Locate the cell with the specified text and output its (X, Y) center coordinate. 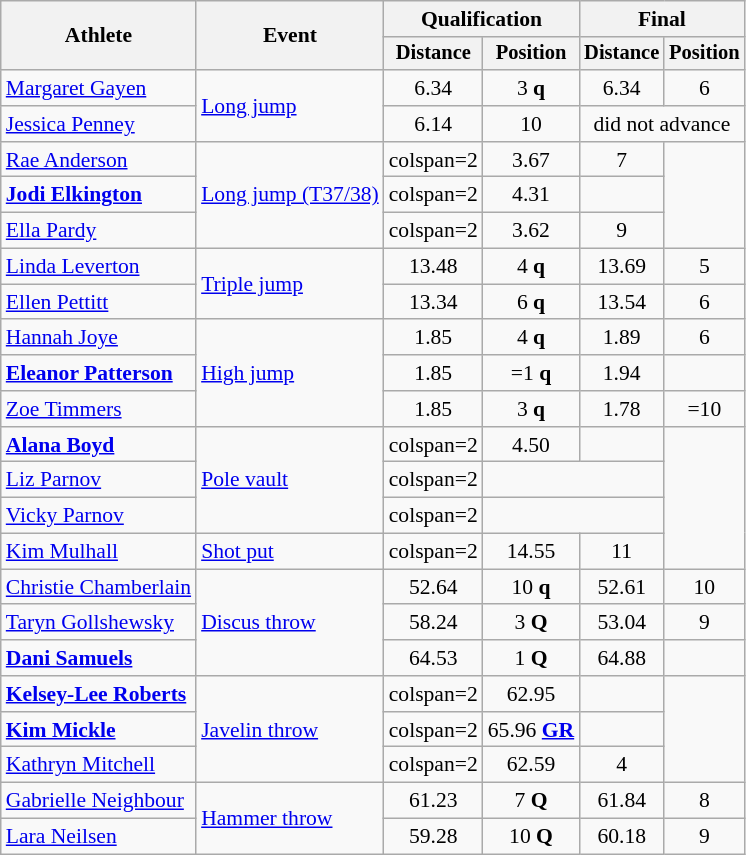
7 (622, 160)
Liz Parnov (98, 480)
Qualification (482, 19)
Javelin throw (290, 730)
Ella Pardy (98, 231)
Eleanor Patterson (98, 373)
62.95 (531, 694)
Hammer throw (290, 818)
Long jump (T37/38) (290, 196)
Event (290, 36)
Jessica Penney (98, 124)
Gabrielle Neighbour (98, 801)
6.14 (434, 124)
Shot put (290, 552)
61.23 (434, 801)
High jump (290, 374)
8 (704, 801)
65.96 GR (531, 730)
53.04 (622, 623)
Kim Mickle (98, 730)
Athlete (98, 36)
62.59 (531, 765)
10 Q (531, 837)
1.94 (622, 373)
Zoe Timmers (98, 409)
=10 (704, 409)
Taryn Gollshewsky (98, 623)
Kathryn Mitchell (98, 765)
61.84 (622, 801)
3.62 (531, 231)
6 q (531, 302)
Dani Samuels (98, 658)
58.24 (434, 623)
4.50 (531, 445)
1.78 (622, 409)
Lara Neilsen (98, 837)
64.53 (434, 658)
Long jump (290, 106)
Rae Anderson (98, 160)
14.55 (531, 552)
59.28 (434, 837)
60.18 (622, 837)
=1 q (531, 373)
Jodi Elkington (98, 195)
4 (622, 765)
11 (622, 552)
Pole vault (290, 480)
13.54 (622, 302)
64.88 (622, 658)
did not advance (662, 124)
Alana Boyd (98, 445)
13.69 (622, 267)
4.31 (531, 195)
Final (662, 19)
Vicky Parnov (98, 516)
3 Q (531, 623)
3.67 (531, 160)
Linda Leverton (98, 267)
Ellen Pettitt (98, 302)
1.89 (622, 338)
1 Q (531, 658)
5 (704, 267)
Christie Chamberlain (98, 587)
10 q (531, 587)
Triple jump (290, 284)
Margaret Gayen (98, 88)
52.61 (622, 587)
52.64 (434, 587)
Hannah Joye (98, 338)
7 Q (531, 801)
13.48 (434, 267)
13.34 (434, 302)
Kelsey-Lee Roberts (98, 694)
Discus throw (290, 622)
Kim Mulhall (98, 552)
